Search for the cell housing the specified text and yield its (X, Y) center coordinate. 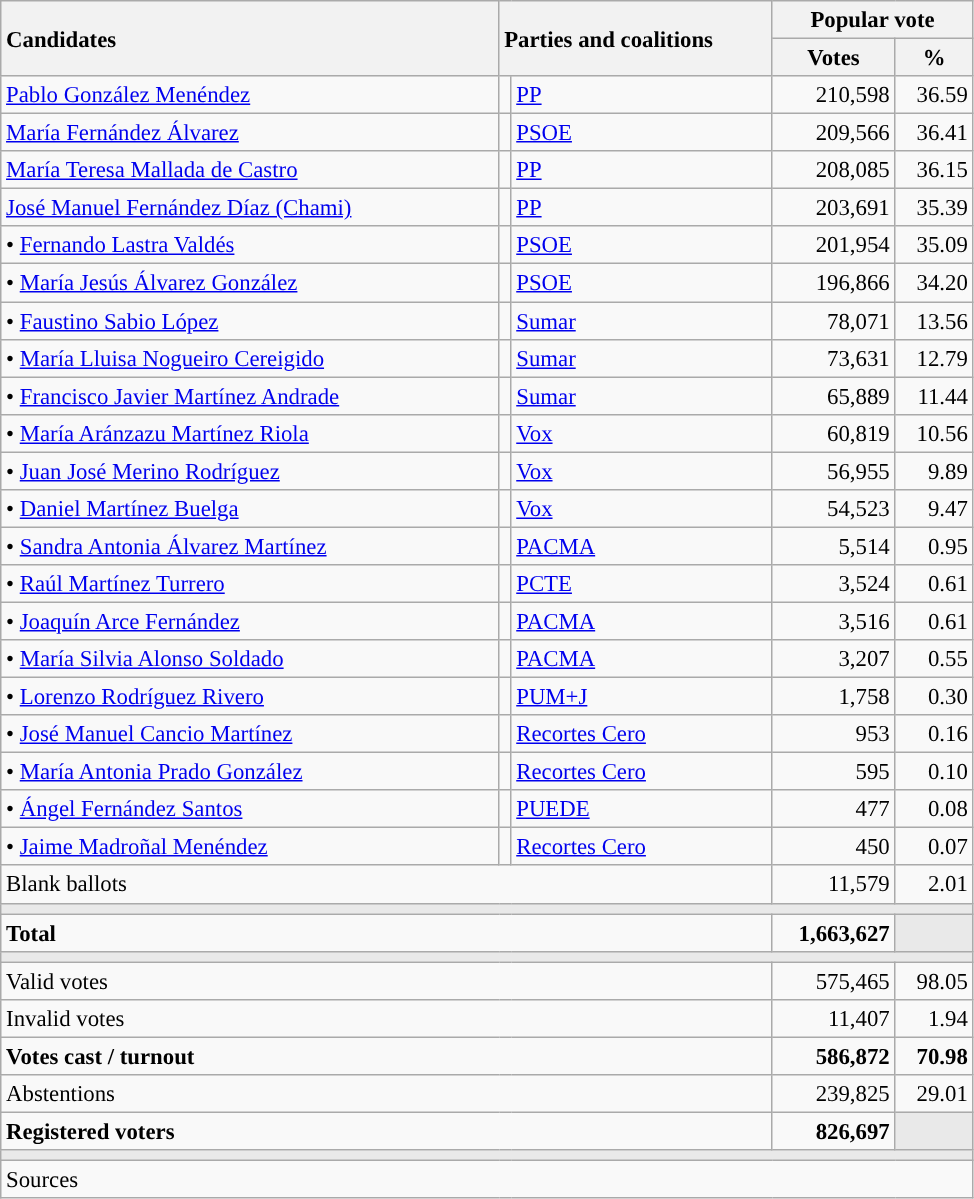
203,691 (834, 208)
• María Silvia Alonso Soldado (250, 659)
953 (834, 734)
10.56 (934, 433)
78,071 (834, 321)
35.09 (934, 245)
0.10 (934, 772)
1,663,627 (834, 933)
Candidates (250, 38)
826,697 (834, 1131)
450 (834, 847)
70.98 (934, 1056)
34.20 (934, 283)
Popular vote (872, 20)
3,516 (834, 621)
• Fernando Lastra Valdés (250, 245)
54,523 (834, 509)
• María Antonia Prado González (250, 772)
36.59 (934, 95)
208,085 (834, 170)
575,465 (834, 981)
11.44 (934, 396)
73,631 (834, 358)
Votes cast / turnout (386, 1056)
595 (834, 772)
% (934, 58)
• Jaime Madroñal Menéndez (250, 847)
5,514 (834, 546)
• María Lluisa Nogueiro Cereigido (250, 358)
29.01 (934, 1094)
• María Jesús Álvarez González (250, 283)
1.94 (934, 1019)
9.89 (934, 471)
3,207 (834, 659)
36.15 (934, 170)
12.79 (934, 358)
Abstentions (386, 1094)
Registered voters (386, 1131)
0.16 (934, 734)
• Faustino Sabio López (250, 321)
0.55 (934, 659)
PUEDE (642, 809)
Total (386, 933)
• Francisco Javier Martínez Andrade (250, 396)
Blank ballots (386, 885)
1,758 (834, 697)
11,579 (834, 885)
• Joaquín Arce Fernández (250, 621)
11,407 (834, 1019)
2.01 (934, 885)
• Daniel Martínez Buelga (250, 509)
José Manuel Fernández Díaz (Chami) (250, 208)
477 (834, 809)
María Teresa Mallada de Castro (250, 170)
209,566 (834, 133)
56,955 (834, 471)
210,598 (834, 95)
PUM+J (642, 697)
Parties and coalitions (636, 38)
Sources (487, 1180)
0.07 (934, 847)
Votes (834, 58)
201,954 (834, 245)
• María Aránzazu Martínez Riola (250, 433)
60,819 (834, 433)
586,872 (834, 1056)
3,524 (834, 584)
• Ángel Fernández Santos (250, 809)
Invalid votes (386, 1019)
196,866 (834, 283)
13.56 (934, 321)
36.41 (934, 133)
35.39 (934, 208)
• Sandra Antonia Álvarez Martínez (250, 546)
0.95 (934, 546)
Pablo González Menéndez (250, 95)
• Juan José Merino Rodríguez (250, 471)
9.47 (934, 509)
María Fernández Álvarez (250, 133)
98.05 (934, 981)
• José Manuel Cancio Martínez (250, 734)
• Lorenzo Rodríguez Rivero (250, 697)
Valid votes (386, 981)
239,825 (834, 1094)
65,889 (834, 396)
0.30 (934, 697)
• Raúl Martínez Turrero (250, 584)
PCTE (642, 584)
0.08 (934, 809)
